Return [X, Y] of the center of cell containing provided text 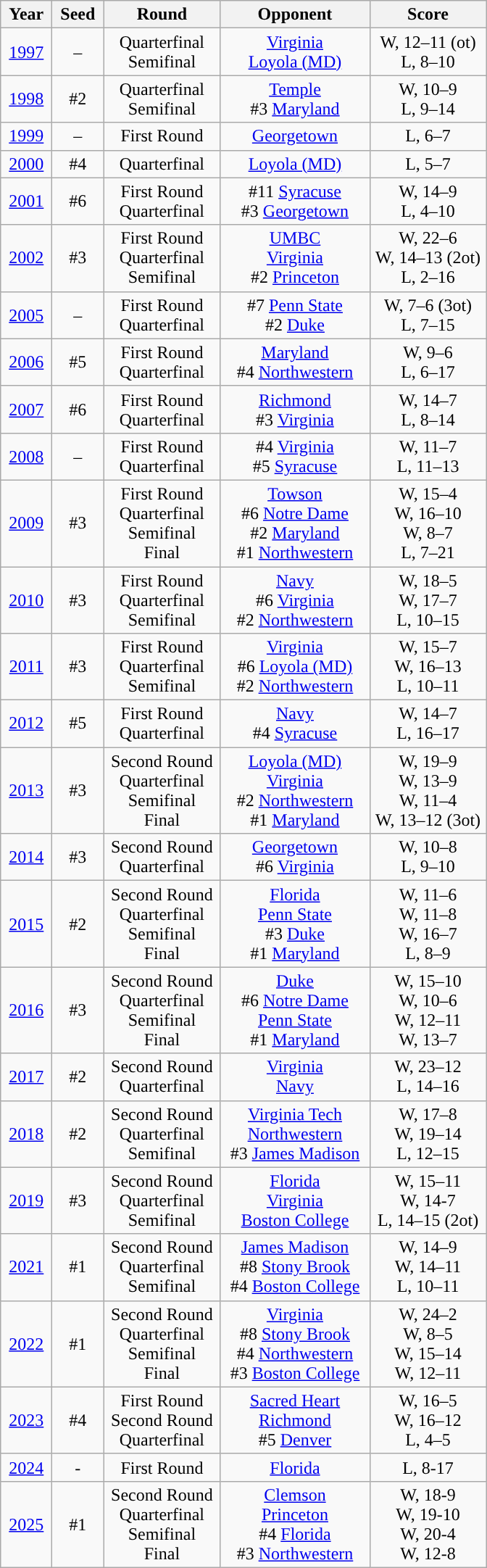
2011 [26, 667]
W, 11–6W, 11–8W, 16–7L, 8–9 [428, 924]
Quarterfinal [162, 164]
2005 [26, 315]
Navy#4 Syracuse [295, 723]
2019 [26, 1200]
L, 5–7 [428, 164]
W, 18–5W, 17–7L, 10–15 [428, 600]
FloridaVirginia Boston College [295, 1200]
2012 [26, 723]
W, 14–7L, 8–14 [428, 409]
W, 7–6 (3ot)L, 7–15 [428, 315]
W, 23–12L, 14–16 [428, 1077]
2021 [26, 1267]
2002 [26, 258]
2016 [26, 1011]
VirginiaLoyola (MD) [295, 52]
Towson#6 Notre Dame#2 Maryland#1 Northwestern [295, 523]
2024 [26, 1467]
2023 [26, 1420]
2000 [26, 164]
Virginia TechNorthwestern#3 James Madison [295, 1134]
First RoundQuarterfinalSemifinalFinal [162, 523]
2009 [26, 523]
W, 17–8W, 19–14L, 12–15 [428, 1134]
W, 11–7L, 11–13 [428, 457]
Maryland#4 Northwestern [295, 362]
2018 [26, 1134]
Round [162, 14]
L, 6–7 [428, 136]
Loyola (MD)Virginia#2 Northwestern#1 Maryland [295, 790]
Sacred HeartRichmond#5 Denver [295, 1420]
2008 [26, 457]
James Madison#8 Stony Brook #4 Boston College [295, 1267]
#7 Penn State#2 Duke [295, 315]
2017 [26, 1077]
#11 Syracuse#3 Georgetown [295, 202]
Richmond#3 Virginia [295, 409]
Florida [295, 1467]
1997 [26, 52]
Navy#6 Virginia#2 Northwestern [295, 600]
W, 10–8L, 9–10 [428, 857]
Georgetown [295, 136]
2014 [26, 857]
L, 8-17 [428, 1467]
Virginia#8 Stony Brook#4 Northwestern#3 Boston College [295, 1344]
W, 15–11W, 14-7L, 14–15 (2ot) [428, 1200]
UMBCVirginia#2 Princeton [295, 258]
2006 [26, 362]
Georgetown#6 Virginia [295, 857]
Year [26, 14]
- [78, 1467]
W, 22–6W, 14–13 (2ot)L, 2–16 [428, 258]
FloridaPenn State#3 Duke#1 Maryland [295, 924]
Temple#3 Maryland [295, 99]
W, 10–9L, 9–14 [428, 99]
2025 [26, 1524]
Loyola (MD) [295, 164]
W, 15–4W, 16–10W, 8–7L, 7–21 [428, 523]
Clemson Princeton#4 Florida#3 Northwestern [295, 1524]
2022 [26, 1344]
W, 14–7L, 16–17 [428, 723]
W, 12–11 (ot)L, 8–10 [428, 52]
Virginia#6 Loyola (MD)#2 Northwestern [295, 667]
2015 [26, 924]
W, 14–9W, 14–11L, 10–11 [428, 1267]
2010 [26, 600]
Duke#6 Notre DamePenn State#1 Maryland [295, 1011]
2013 [26, 790]
First RoundSecond RoundQuarterfinal [162, 1420]
2007 [26, 409]
VirginiaNavy [295, 1077]
W, 24–2W, 8–5W, 15–14W, 12–11 [428, 1344]
W, 18-9W, 19-10W, 20-4W, 12-8 [428, 1524]
W, 15–7W, 16–13L, 10–11 [428, 667]
Seed [78, 14]
#4 Virginia#5 Syracuse [295, 457]
Score [428, 14]
1998 [26, 99]
W, 16–5W, 16–12L, 4–5 [428, 1420]
Opponent [295, 14]
W, 15–10W, 10–6W, 12–11W, 13–7 [428, 1011]
W, 9–6L, 6–17 [428, 362]
W, 14–9L, 4–10 [428, 202]
2001 [26, 202]
W, 19–9W, 13–9W, 11–4W, 13–12 (3ot) [428, 790]
1999 [26, 136]
